Return (X, Y) of the center of cell containing provided text 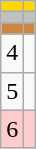
5 (12, 91)
4 (12, 53)
6 (12, 129)
